Detect which cell encompasses the target text, then output its (X, Y) center coordinate. 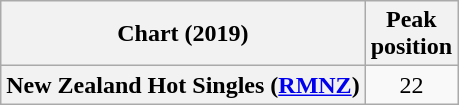
22 (411, 85)
Peakposition (411, 34)
New Zealand Hot Singles (RMNZ) (183, 85)
Chart (2019) (183, 34)
